Scan for the cell matching the given text and deliver its [x, y] coordinate at center. 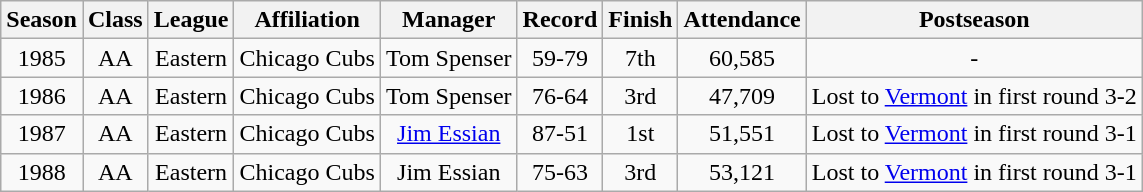
47,709 [742, 96]
7th [640, 58]
1st [640, 134]
Postseason [974, 20]
Record [560, 20]
59-79 [560, 58]
Class [115, 20]
60,585 [742, 58]
Attendance [742, 20]
- [974, 58]
1986 [42, 96]
1987 [42, 134]
Finish [640, 20]
1988 [42, 172]
Lost to Vermont in first round 3-2 [974, 96]
Manager [448, 20]
53,121 [742, 172]
Season [42, 20]
75-63 [560, 172]
Affiliation [307, 20]
51,551 [742, 134]
1985 [42, 58]
76-64 [560, 96]
87-51 [560, 134]
League [191, 20]
